Capture the cell that displays the provided text and extract its (x, y) central coordinate. 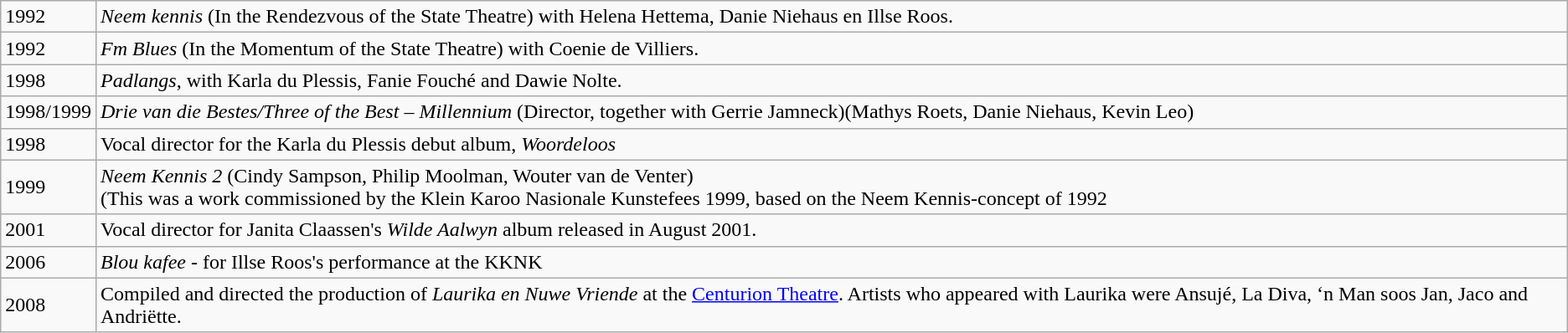
Neem kennis (In the Rendezvous of the State Theatre) with Helena Hettema, Danie Niehaus en Illse Roos. (831, 17)
Drie van die Bestes/Three of the Best – Millennium (Director, together with Gerrie Jamneck)(Mathys Roets, Danie Niehaus, Kevin Leo) (831, 112)
2006 (49, 262)
Padlangs, with Karla du Plessis, Fanie Fouché and Dawie Nolte. (831, 80)
2008 (49, 305)
1999 (49, 187)
Vocal director for Janita Claassen's Wilde Aalwyn album released in August 2001. (831, 230)
1998/1999 (49, 112)
2001 (49, 230)
Fm Blues (In the Momentum of the State Theatre) with Coenie de Villiers. (831, 49)
Blou kafee - for Illse Roos's performance at the KKNK (831, 262)
Vocal director for the Karla du Plessis debut album, Woordeloos (831, 144)
